Return the [X, Y] coordinate for the center point of the cell that contains the specified text.  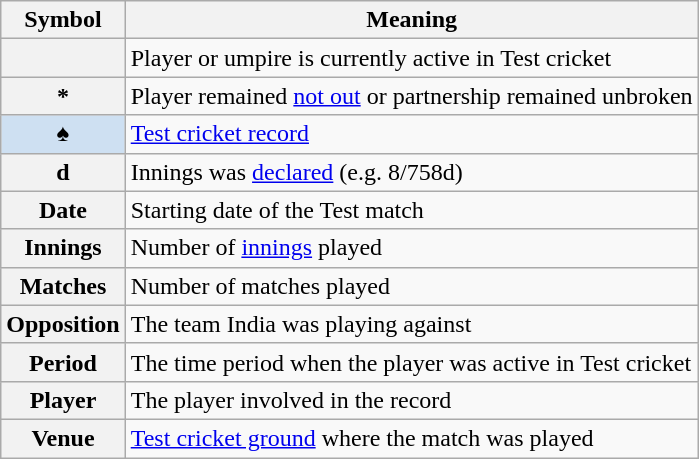
Symbol [63, 20]
Date [63, 210]
Matches [63, 286]
Innings [63, 248]
The team India was playing against [412, 324]
Player remained not out or partnership remained unbroken [412, 96]
Player [63, 400]
Meaning [412, 20]
Period [63, 362]
Innings was declared (e.g. 8/758d) [412, 172]
Venue [63, 438]
Number of matches played [412, 286]
The time period when the player was active in Test cricket [412, 362]
d [63, 172]
* [63, 96]
Starting date of the Test match [412, 210]
Test cricket ground where the match was played [412, 438]
♠ [63, 134]
The player involved in the record [412, 400]
Test cricket record [412, 134]
Opposition [63, 324]
Number of innings played [412, 248]
Player or umpire is currently active in Test cricket [412, 58]
